For the text-containing cell, return its midpoint in (x, y) coordinate format. 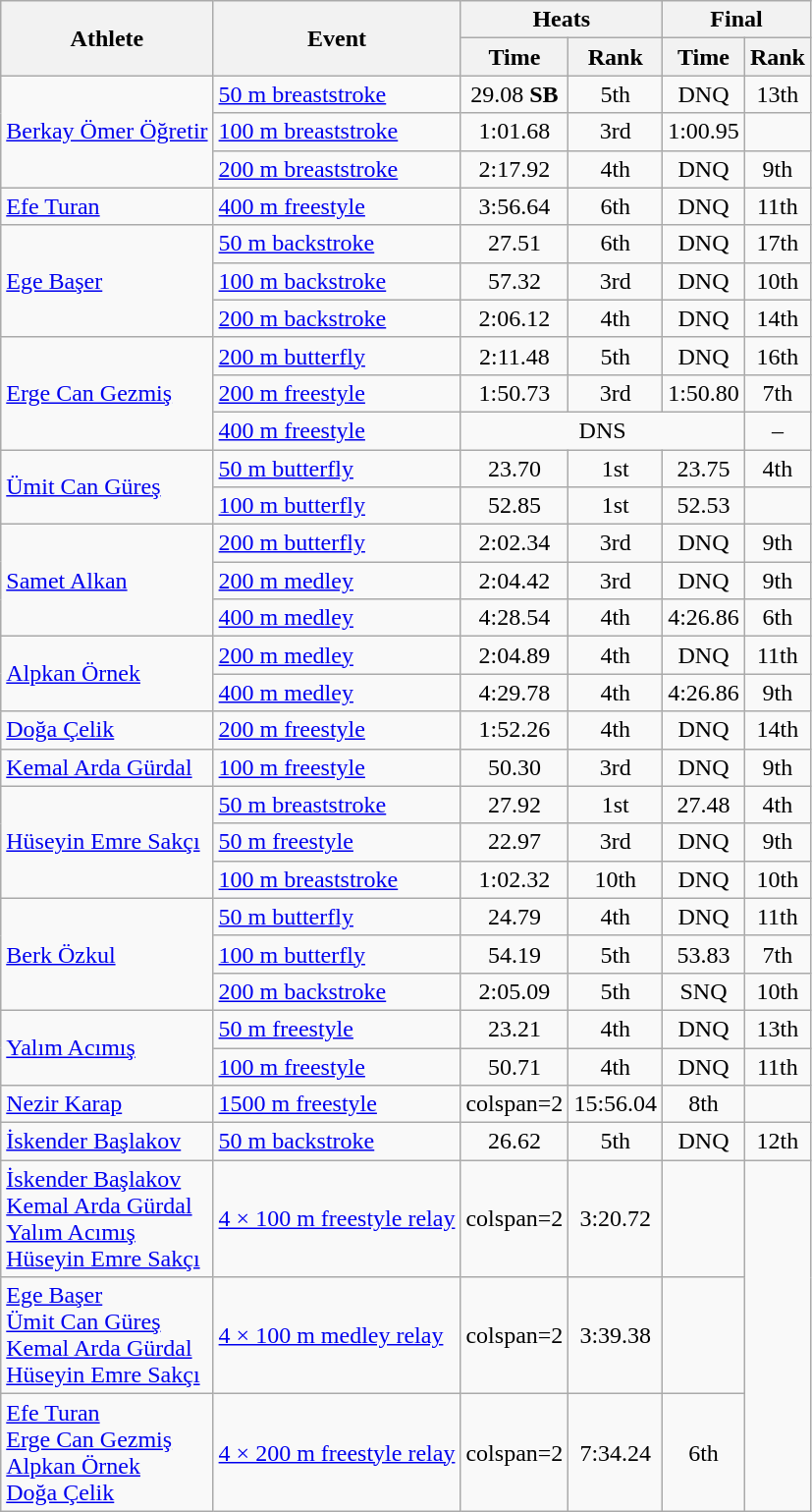
Alpkan Örnek (107, 674)
Doğa Çelik (107, 730)
SNQ (704, 991)
1500 m freestyle (337, 1104)
2:11.48 (514, 356)
50.30 (514, 767)
4 × 200 m freestyle relay (337, 1452)
İskender Başlakov (107, 1142)
52.85 (514, 506)
22.97 (514, 842)
57.32 (514, 281)
Berkay Ömer Öğretir (107, 132)
Berk Özkul (107, 954)
1:02.32 (514, 879)
29.08 SB (514, 94)
Yalım Acımış (107, 1047)
4:29.78 (514, 693)
1:50.80 (704, 393)
İskender BaşlakovKemal Arda GürdalYalım AcımışHüseyin Emre Sakçı (107, 1218)
200 m breaststroke (337, 169)
16th (778, 356)
1:52.26 (514, 730)
Event (337, 38)
23.70 (514, 469)
DNS (603, 430)
3:20.72 (616, 1218)
23.21 (514, 1029)
53.83 (704, 954)
54.19 (514, 954)
27.92 (514, 805)
Athlete (107, 38)
3:56.64 (514, 206)
27.51 (514, 244)
24.79 (514, 917)
8th (704, 1104)
Erge Can Gezmiş (107, 393)
2:06.12 (514, 318)
17th (778, 244)
Efe Turan (107, 206)
Heats (562, 20)
1:00.95 (704, 132)
2:04.89 (514, 655)
Nezir Karap (107, 1104)
2:04.42 (514, 581)
Ege BaşerÜmit Can GüreşKemal Arda GürdalHüseyin Emre Sakçı (107, 1336)
2:02.34 (514, 543)
4:28.54 (514, 618)
15:56.04 (616, 1104)
2:05.09 (514, 991)
52.53 (704, 506)
4 × 100 m medley relay (337, 1336)
Ege Başer (107, 281)
2:17.92 (514, 169)
1:50.73 (514, 393)
26.62 (514, 1142)
Kemal Arda Gürdal (107, 767)
100 m backstroke (337, 281)
27.48 (704, 805)
1:01.68 (514, 132)
– (778, 430)
Final (736, 20)
50.71 (514, 1066)
23.75 (704, 469)
7:34.24 (616, 1452)
Efe TuranErge Can GezmişAlpkan ÖrnekDoğa Çelik (107, 1452)
3:39.38 (616, 1336)
Samet Alkan (107, 581)
12th (778, 1142)
4 × 100 m freestyle relay (337, 1218)
Hüseyin Emre Sakçı (107, 842)
Ümit Can Güreş (107, 487)
